Return the [X, Y] coordinate for the center point of the cell that contains the specified text.  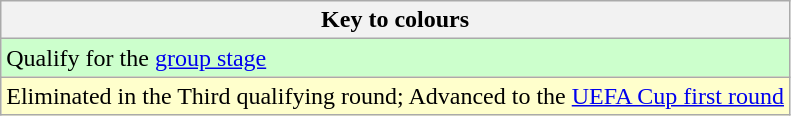
Eliminated in the Third qualifying round; Advanced to the UEFA Cup first round [396, 96]
Qualify for the group stage [396, 58]
Key to colours [396, 20]
